Scan for the cell matching the given text and deliver its (x, y) coordinate at center. 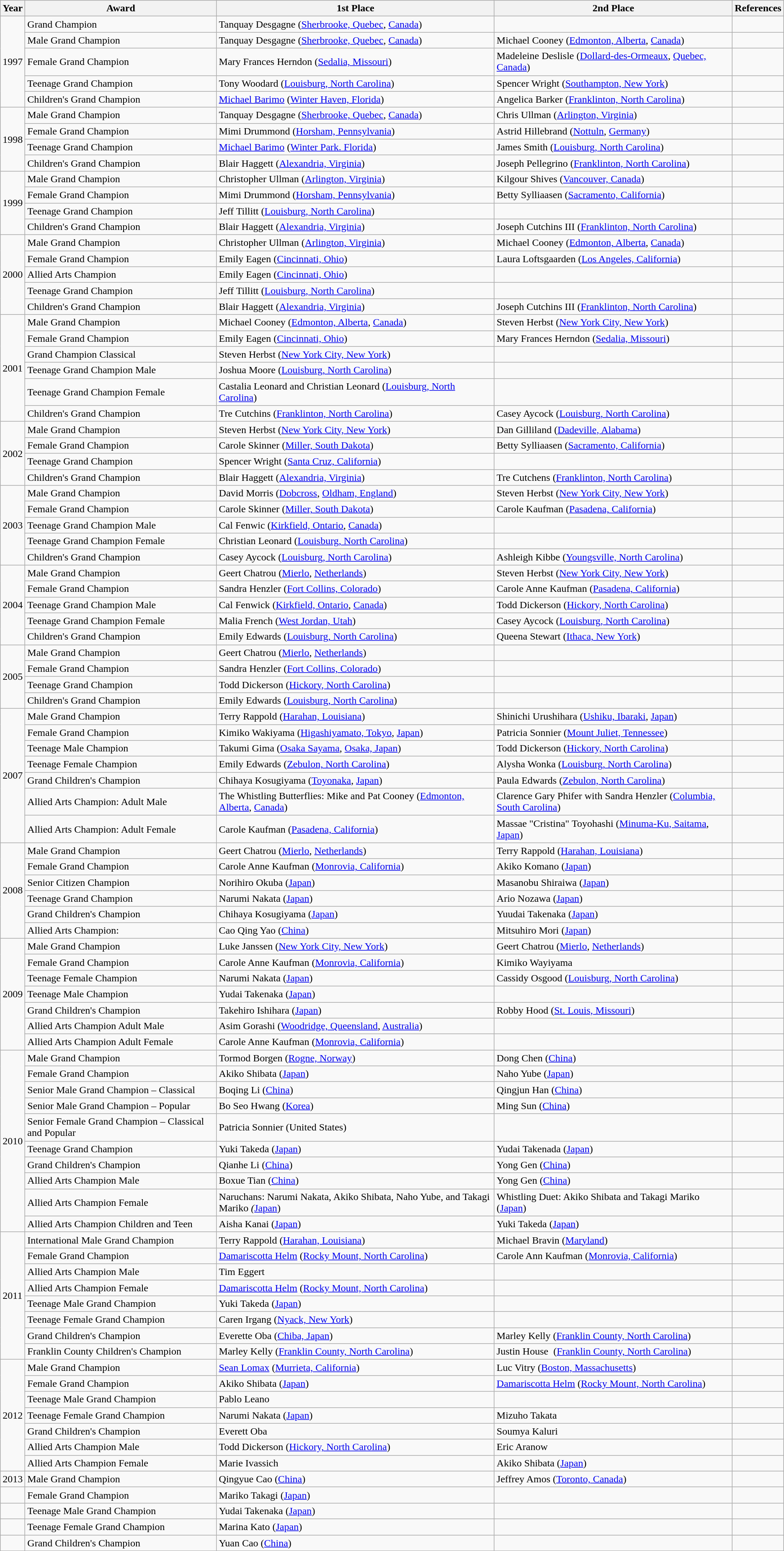
The Whistling Butterflies: Mike and Pat Cooney (Edmonton, Alberta, Canada) (355, 802)
1st Place (355, 8)
Sean Lomax (Murrieta, California) (355, 1368)
Aisha Kanai (Japan) (355, 1224)
Patricia Sonnier (Mount Juliet, Tennessee) (613, 733)
2013 (13, 1479)
Joshua Moore (Louisburg, North Carolina) (355, 370)
Naho Yube (Japan) (613, 1074)
Everette Oba (Chiba, Japan) (355, 1336)
Takumi Gima (Osaka Sayama, Osaka, Japan) (355, 748)
Yuan Cao (China) (355, 1543)
Ming Sun (China) (613, 1106)
Boxue Tian (China) (355, 1181)
Kimiko Wayiyama (613, 962)
Bo Seo Hwang (Korea) (355, 1106)
James Smith (Louisburg, North Carolina) (613, 147)
Cal Fenwic (Kirkfield, Ontario, Canada) (355, 525)
Allied Arts Champion: Adult Male (121, 802)
Yuudai Takenaka (Japan) (613, 914)
2007 (13, 775)
1998 (13, 139)
Madeleine Deslisle (Dollard-des-Ormeaux, Quebec, Canada) (613, 62)
2002 (13, 453)
2008 (13, 890)
Pablo Leano (355, 1399)
Soumya Kaluri (613, 1431)
Qianhe Li (China) (355, 1165)
Tre Cutchens (Franklinton, North Carolina) (613, 477)
Shinichi Urushihara (Ushiku, Ibaraki, Japan) (613, 716)
Marie Ivassich (355, 1463)
Carole Ann Kaufman (Monrovia, California) (613, 1256)
Tormod Borgen (Rogne, Norway) (355, 1058)
Franklin County Children's Champion (121, 1352)
Michael Bravin (Maryland) (613, 1240)
Cal Fenwick (Kirkfield, Ontario, Canada) (355, 605)
International Male Grand Champion (121, 1240)
Caren Irgang (Nyack, New York) (355, 1320)
Luke Janssen (New York City, New York) (355, 946)
Boqing Li (China) (355, 1090)
Robby Hood (St. Louis, Missouri) (613, 1010)
Tim Eggert (355, 1272)
2004 (13, 605)
Paula Edwards (Zebulon, North Carolina) (613, 780)
1999 (13, 203)
2000 (13, 275)
Eric Aranow (613, 1447)
Astrid Hillebrand (Nottuln, Germany) (613, 131)
Spencer Wright (Southampton, New York) (613, 83)
2001 (13, 368)
Whistling Duet: Akiko Shibata and Takagi Mariko (Japan) (613, 1202)
Senior Female Grand Champion – Classical and Popular (121, 1128)
Cao Qing Yao (China) (355, 930)
Senior Citizen Champion (121, 883)
Everett Oba (355, 1431)
Cassidy Osgood (Louisburg, North Carolina) (613, 978)
Laura Loftsgaarden (Los Angeles, California) (613, 259)
2009 (13, 994)
Grand Champion (121, 24)
Allied Arts Champion Children and Teen (121, 1224)
Masanobu Shiraiwa (Japan) (613, 883)
Justin House (Franklin County, North Carolina) (613, 1352)
Alysha Wonka (Louisburg, North Carolina) (613, 764)
Angelica Barker (Franklinton, North Carolina) (613, 99)
2005 (13, 676)
2011 (13, 1296)
Allied Arts Champion Adult Male (121, 1026)
Michael Barimo (Winter Park. Florida) (355, 147)
Mariko Takagi (Japan) (355, 1495)
Chris Ullman (Arlington, Virginia) (613, 115)
Marina Kato (Japan) (355, 1527)
Mizuho Takata (613, 1415)
Tony Woodard (Louisburg, North Carolina) (355, 83)
Carole Anne Kaufman (Pasadena, California) (613, 589)
Dong Chen (China) (613, 1058)
Jeffrey Amos (Toronto, Canada) (613, 1479)
Patricia Sonnier (United States) (355, 1128)
Award (121, 8)
Allied Arts Champion: (121, 930)
Grand Champion Classical (121, 354)
Clarence Gary Phifer with Sandra Henzler (Columbia, South Carolina) (613, 802)
Senior Male Grand Champion – Popular (121, 1106)
Norihiro Okuba (Japan) (355, 883)
Yudai Takenada (Japan) (613, 1149)
Allied Arts Champion (121, 275)
Kilgour Shives (Vancouver, Canada) (613, 179)
Year (13, 8)
2003 (13, 525)
Chihaya Kosugiyama (Japan) (355, 914)
Asim Gorashi (Woodridge, Queensland, Australia) (355, 1026)
Christian Leonard (Louisburg, North Carolina) (355, 541)
Malia French (West Jordan, Utah) (355, 621)
Allied Arts Champion: Adult Female (121, 829)
Allied Arts Champion Adult Female (121, 1042)
Massae "Cristina" Toyohashi (Minuma-Ku, Saitama, Japan) (613, 829)
2012 (13, 1415)
Qingjun Han (China) (613, 1090)
Ashleigh Kibbe (Youngsville, North Carolina) (613, 557)
Naruchans: Narumi Nakata, Akiko Shibata, Naho Yube, and Takagi Mariko (Japan) (355, 1202)
Castalia Leonard and Christian Leonard (Louisburg, North Carolina) (355, 392)
Takehiro Ishihara (Japan) (355, 1010)
Dan Gilliland (Dadeville, Alabama) (613, 429)
2nd Place (613, 8)
Ario Nozawa (Japan) (613, 898)
References (758, 8)
Queena Stewart (Ithaca, New York) (613, 637)
2010 (13, 1141)
Michael Barimo (Winter Haven, Florida) (355, 99)
Chihaya Kosugiyama (Toyonaka, Japan) (355, 780)
Joseph Pellegrino (Franklinton, North Carolina) (613, 163)
Kimiko Wakiyama (Higashiyamato, Tokyo, Japan) (355, 733)
1997 (13, 62)
Akiko Komano (Japan) (613, 867)
Tre Cutchins (Franklinton, North Carolina) (355, 413)
David Morris (Dobcross, Oldham, England) (355, 493)
Mitsuhiro Mori (Japan) (613, 930)
Senior Male Grand Champion – Classical (121, 1090)
Qingyue Cao (China) (355, 1479)
Emily Edwards (Zebulon, North Carolina) (355, 764)
Luc Vitry (Boston, Massachusetts) (613, 1368)
Spencer Wright (Santa Cruz, California) (355, 461)
